Find where the given text appears and provide that cell's center as (X, Y) coordinate. 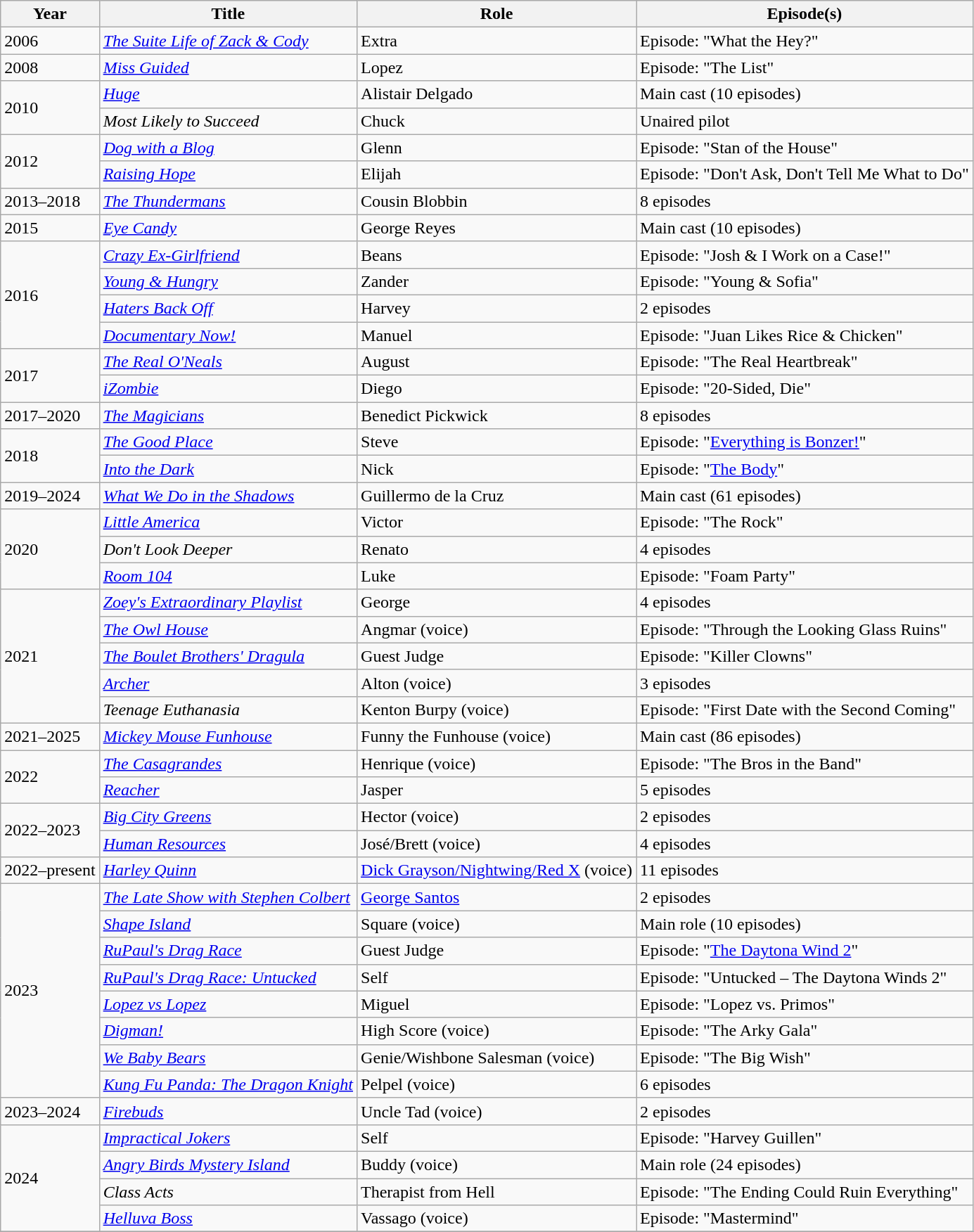
Manuel (496, 335)
What We Do in the Shadows (228, 496)
Guillermo de la Cruz (496, 496)
2023 (50, 991)
Renato (496, 549)
2010 (50, 108)
Room 104 (228, 576)
2013–2018 (50, 201)
Episode: "The Bros in the Band" (805, 763)
Episode: "Juan Likes Rice & Chicken" (805, 335)
Mickey Mouse Funhouse (228, 736)
Harley Quinn (228, 871)
Beans (496, 255)
Square (voice) (496, 924)
High Score (voice) (496, 1031)
2021 (50, 656)
Pelpel (voice) (496, 1084)
5 episodes (805, 790)
The Real O'Neals (228, 362)
2019–2024 (50, 496)
Funny the Funhouse (voice) (496, 736)
Lopez vs Lopez (228, 1004)
Class Acts (228, 1192)
Harvey (496, 308)
August (496, 362)
iZombie (228, 389)
Episode: "The Rock" (805, 522)
Episode: "Don't Ask, Don't Tell Me What to Do" (805, 174)
Glenn (496, 148)
Lopez (496, 68)
Crazy Ex-Girlfriend (228, 255)
The Owl House (228, 629)
Hector (voice) (496, 817)
Raising Hope (228, 174)
Dog with a Blog (228, 148)
2021–2025 (50, 736)
Episode: "Everything is Bonzer!" (805, 442)
Impractical Jokers (228, 1138)
Episode: "The Daytona Wind 2" (805, 951)
2022–present (50, 871)
Dick Grayson/Nightwing/Red X (voice) (496, 871)
Miguel (496, 1004)
Huge (228, 94)
The Good Place (228, 442)
Role (496, 14)
2008 (50, 68)
2024 (50, 1178)
Main cast (61 episodes) (805, 496)
Henrique (voice) (496, 763)
George Reyes (496, 228)
2022 (50, 776)
Teenage Euthanasia (228, 710)
Young & Hungry (228, 281)
Episode: "Young & Sofia" (805, 281)
Little America (228, 522)
Zoey's Extraordinary Playlist (228, 603)
The Late Show with Stephen Colbert (228, 897)
Luke (496, 576)
Episode: "Stan of the House" (805, 148)
Benedict Pickwick (496, 416)
RuPaul's Drag Race (228, 951)
3 episodes (805, 683)
2012 (50, 161)
11 episodes (805, 871)
2017 (50, 376)
Unaired pilot (805, 121)
Alistair Delgado (496, 94)
Title (228, 14)
Firebuds (228, 1111)
Nick (496, 469)
Into the Dark (228, 469)
Kung Fu Panda: The Dragon Knight (228, 1084)
Main role (10 episodes) (805, 924)
We Baby Bears (228, 1058)
Most Likely to Succeed (228, 121)
2018 (50, 456)
George (496, 603)
Therapist from Hell (496, 1192)
Chuck (496, 121)
Vassago (voice) (496, 1219)
Episode: "The Arky Gala" (805, 1031)
Kenton Burpy (voice) (496, 710)
José/Brett (voice) (496, 844)
2006 (50, 41)
Miss Guided (228, 68)
Haters Back Off (228, 308)
Extra (496, 41)
2015 (50, 228)
Reacher (228, 790)
Main cast (86 episodes) (805, 736)
2016 (50, 295)
Main role (24 episodes) (805, 1164)
Episode(s) (805, 14)
Episode: "The List" (805, 68)
Victor (496, 522)
Shape Island (228, 924)
Eye Candy (228, 228)
2020 (50, 549)
Episode: "What the Hey?" (805, 41)
Buddy (voice) (496, 1164)
Episode: "The Real Heartbreak" (805, 362)
2023–2024 (50, 1111)
Episode: "The Big Wish" (805, 1058)
Documentary Now! (228, 335)
Episode: "20-Sided, Die" (805, 389)
Helluva Boss (228, 1219)
RuPaul's Drag Race: Untucked (228, 977)
The Thundermans (228, 201)
Episode: "Killer Clowns" (805, 656)
Episode: "Through the Looking Glass Ruins" (805, 629)
The Suite Life of Zack & Cody (228, 41)
Episode: "Untucked – The Daytona Winds 2" (805, 977)
Episode: "Harvey Guillen" (805, 1138)
Steve (496, 442)
Elijah (496, 174)
Jasper (496, 790)
Genie/Wishbone Salesman (voice) (496, 1058)
Episode: "Lopez vs. Primos" (805, 1004)
Alton (voice) (496, 683)
Big City Greens (228, 817)
Digman! (228, 1031)
Human Resources (228, 844)
2017–2020 (50, 416)
Episode: "Mastermind" (805, 1219)
The Magicians (228, 416)
Episode: "Josh & I Work on a Case!" (805, 255)
Uncle Tad (voice) (496, 1111)
Episode: "Foam Party" (805, 576)
Angry Birds Mystery Island (228, 1164)
Cousin Blobbin (496, 201)
6 episodes (805, 1084)
2022–2023 (50, 830)
Angmar (voice) (496, 629)
The Casagrandes (228, 763)
Episode: "First Date with the Second Coming" (805, 710)
Zander (496, 281)
Archer (228, 683)
Don't Look Deeper (228, 549)
George Santos (496, 897)
Episode: "The Ending Could Ruin Everything" (805, 1192)
Year (50, 14)
The Boulet Brothers' Dragula (228, 656)
Diego (496, 389)
Episode: "The Body" (805, 469)
